Output the (X, Y) coordinate of the center of the cell containing the given text.  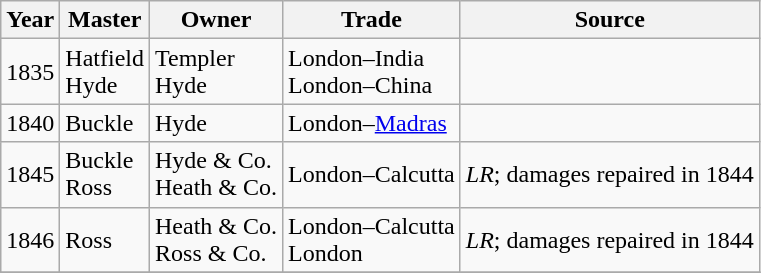
Owner (216, 20)
HatfieldHyde (105, 72)
Source (610, 20)
Ross (105, 240)
Year (30, 20)
Heath & Co.Ross & Co. (216, 240)
Hyde & Co.Heath & Co. (216, 174)
Master (105, 20)
1845 (30, 174)
TemplerHyde (216, 72)
London–CalcuttaLondon (372, 240)
London–Madras (372, 123)
1840 (30, 123)
London–IndiaLondon–China (372, 72)
Trade (372, 20)
Hyde (216, 123)
1846 (30, 240)
Buckle (105, 123)
BuckleRoss (105, 174)
London–Calcutta (372, 174)
1835 (30, 72)
